For the text-containing cell, return its midpoint in (X, Y) coordinate format. 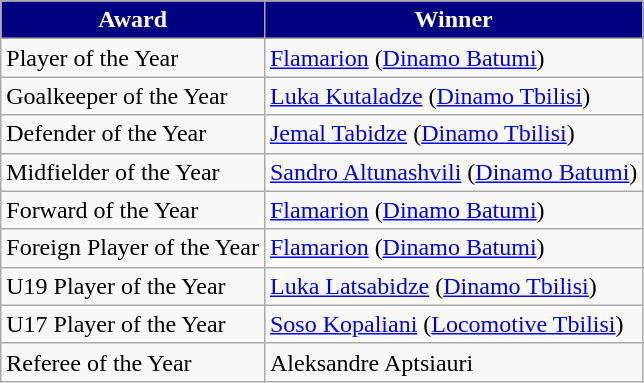
Jemal Tabidze (Dinamo Tbilisi) (453, 134)
Player of the Year (133, 58)
U17 Player of the Year (133, 324)
Sandro Altunashvili (Dinamo Batumi) (453, 172)
U19 Player of the Year (133, 286)
Soso Kopaliani (Locomotive Tbilisi) (453, 324)
Award (133, 20)
Defender of the Year (133, 134)
Foreign Player of the Year (133, 248)
Forward of the Year (133, 210)
Referee of the Year (133, 362)
Aleksandre Aptsiauri (453, 362)
Goalkeeper of the Year (133, 96)
Winner (453, 20)
Luka Latsabidze (Dinamo Tbilisi) (453, 286)
Luka Kutaladze (Dinamo Tbilisi) (453, 96)
Midfielder of the Year (133, 172)
